From the cell containing the given text, extract its center point as (x, y) coordinate. 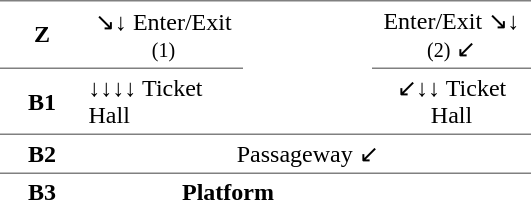
Enter/Exit ↘↓(2) ↙ (452, 34)
Passageway ↙ (308, 154)
↘↓ Enter/Exit(1) (164, 34)
↓↓↓↓ Ticket Hall (164, 101)
Z (42, 34)
B1 (42, 101)
B2 (42, 154)
↙↓↓ Ticket Hall (452, 101)
